Output the (x, y) coordinate of the center of the cell containing the given text.  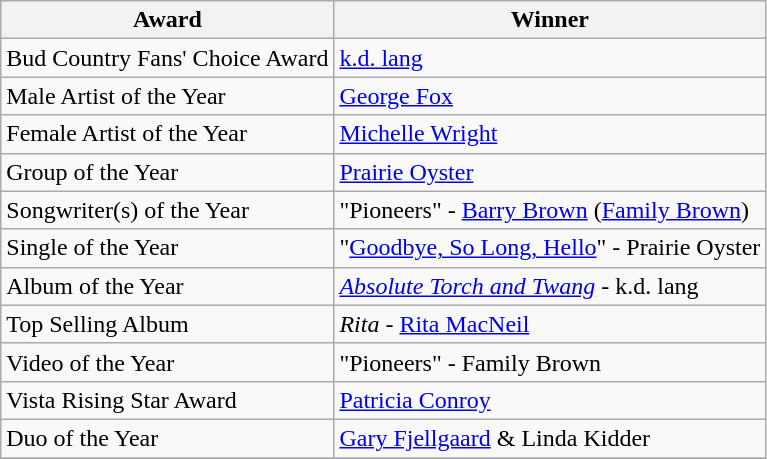
Michelle Wright (550, 134)
Male Artist of the Year (168, 96)
"Pioneers" - Barry Brown (Family Brown) (550, 210)
Rita - Rita MacNeil (550, 324)
Single of the Year (168, 248)
Gary Fjellgaard & Linda Kidder (550, 438)
k.d. lang (550, 58)
Group of the Year (168, 172)
"Goodbye, So Long, Hello" - Prairie Oyster (550, 248)
Video of the Year (168, 362)
Duo of the Year (168, 438)
Prairie Oyster (550, 172)
Vista Rising Star Award (168, 400)
Patricia Conroy (550, 400)
"Pioneers" - Family Brown (550, 362)
Winner (550, 20)
Absolute Torch and Twang - k.d. lang (550, 286)
Songwriter(s) of the Year (168, 210)
Album of the Year (168, 286)
George Fox (550, 96)
Award (168, 20)
Bud Country Fans' Choice Award (168, 58)
Female Artist of the Year (168, 134)
Top Selling Album (168, 324)
